Capture the cell that displays the provided text and extract its (x, y) central coordinate. 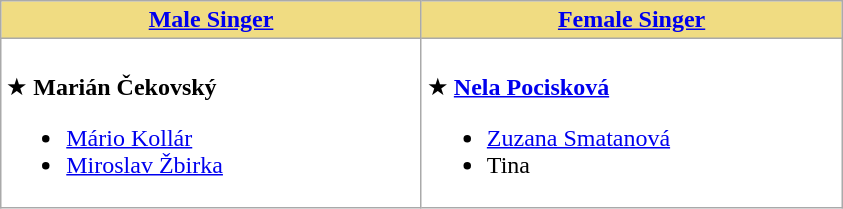
★ Marián ČekovskýMário KollárMiroslav Žbirka (212, 124)
★ Nela PociskováZuzana SmatanováTina (632, 124)
Female Singer (632, 20)
Male Singer (212, 20)
